From the cell containing the given text, extract its center point as (x, y) coordinate. 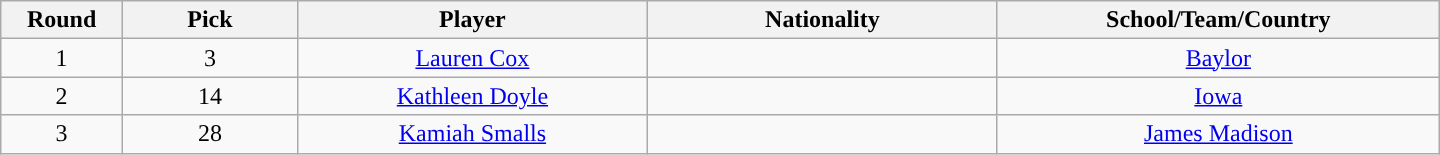
28 (210, 134)
14 (210, 96)
School/Team/Country (1218, 20)
Baylor (1218, 58)
Round (62, 20)
Pick (210, 20)
Kamiah Smalls (472, 134)
Nationality (822, 20)
Player (472, 20)
2 (62, 96)
1 (62, 58)
Kathleen Doyle (472, 96)
James Madison (1218, 134)
Iowa (1218, 96)
Lauren Cox (472, 58)
